Output the (X, Y) coordinate of the center of the cell containing the given text.  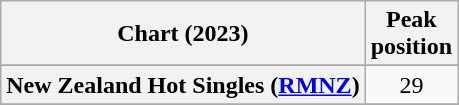
29 (411, 85)
New Zealand Hot Singles (RMNZ) (183, 85)
Peakposition (411, 34)
Chart (2023) (183, 34)
